Provide the (X, Y) coordinate of the cell's center where the given text is located.  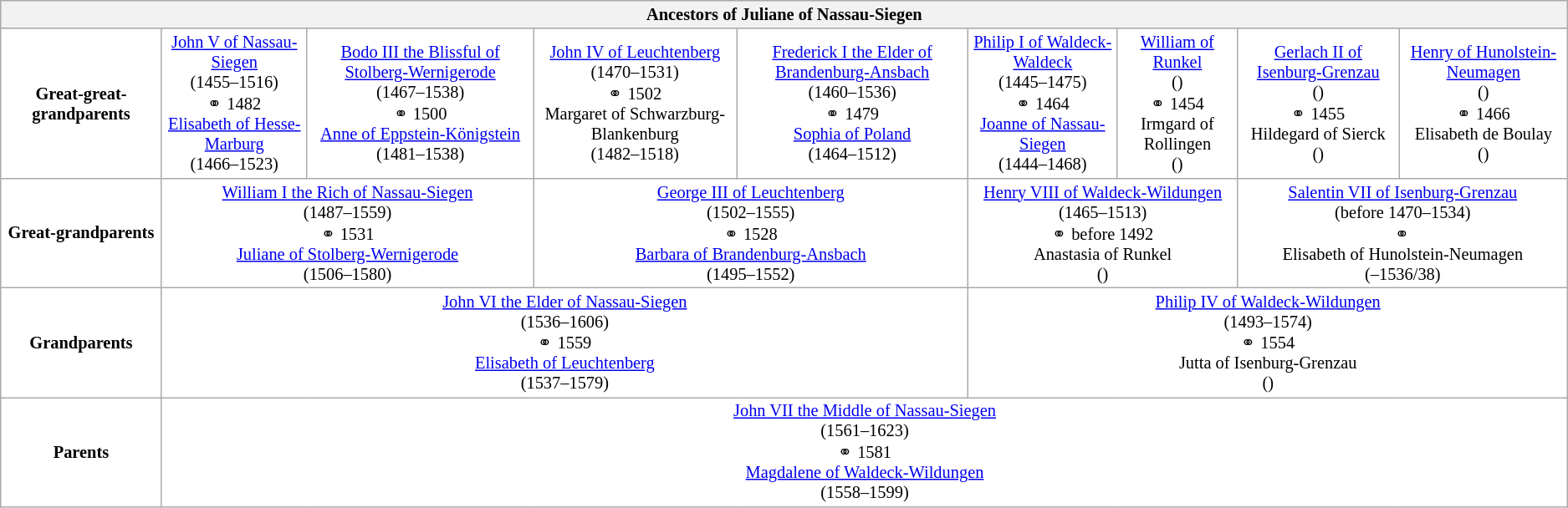
Salentin VII of Isenburg-Grenzau(before 1470–1534)⚭Elisabeth of Hunolstein-Neumagen(–1536/38) (1403, 232)
Philip IV of Waldeck-Wildungen(1493–1574)⚭ 1554Jutta of Isenburg-Grenzau() (1268, 343)
Parents (81, 451)
Great-grandparents (81, 232)
William of Runkel()⚭ 1454Irmgard of Rollingen() (1177, 104)
John VI the Elder of Nassau-Siegen(1536–1606)⚭ 1559Elisabeth of Leuchtenberg(1537–1579) (564, 343)
Bodo III the Blissful of Stolberg-Wernigerode(1467–1538)⚭ 1500Anne of Eppstein-Königstein(1481–1538) (420, 104)
Henry of Hunolstein-Neumagen()⚭ 1466Elisabeth de Boulay() (1484, 104)
Grandparents (81, 343)
John V of Nassau-Siegen(1455–1516)⚭ 1482Elisabeth of Hesse-Marburg(1466–1523) (234, 104)
William I the Rich of Nassau-Siegen(1487–1559)⚭ 1531Juliane of Stolberg-Wernigerode(1506–1580) (348, 232)
John VII the Middle of Nassau-Siegen(1561–1623)⚭ 1581Magdalene of Waldeck-Wildungen(1558–1599) (865, 451)
George III of Leuchtenberg(1502–1555)⚭ 1528Barbara of Brandenburg-Ansbach(1495–1552) (751, 232)
Philip I of Waldeck-Waldeck(1445–1475)⚭ 1464Joanne of Nassau-Siegen(1444–1468) (1043, 104)
Henry VIII of Waldeck-Wildungen(1465–1513)⚭ before 1492Anastasia of Runkel() (1103, 232)
Gerlach II of Isenburg-Grenzau()⚭ 1455Hildegard of Sierck() (1318, 104)
Frederick I the Elder of Brandenburg-Ansbach(1460–1536)⚭ 1479Sophia of Poland(1464–1512) (853, 104)
John IV of Leuchtenberg(1470–1531)⚭ 1502Margaret of Schwarzburg-Blankenburg(1482–1518) (636, 104)
Ancestors of Juliane of Nassau-Siegen (784, 14)
Great-great-grandparents (81, 104)
